Identify which cell holds the provided text, then report its (X, Y) central coordinate. 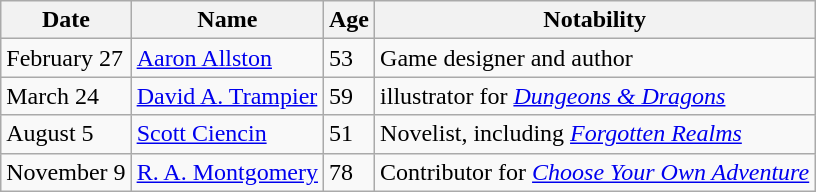
53 (350, 58)
Aaron Allston (227, 58)
March 24 (66, 96)
Date (66, 20)
Notability (595, 20)
Scott Ciencin (227, 134)
51 (350, 134)
R. A. Montgomery (227, 172)
Name (227, 20)
November 9 (66, 172)
illustrator for Dungeons & Dragons (595, 96)
Age (350, 20)
78 (350, 172)
February 27 (66, 58)
Contributor for Choose Your Own Adventure (595, 172)
59 (350, 96)
Novelist, including Forgotten Realms (595, 134)
David A. Trampier (227, 96)
August 5 (66, 134)
Game designer and author (595, 58)
